Capture the cell that displays the provided text and extract its [X, Y] central coordinate. 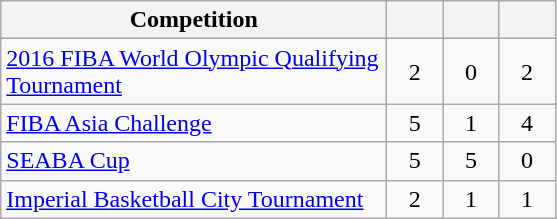
Imperial Basketball City Tournament [194, 199]
4 [527, 123]
SEABA Cup [194, 161]
FIBA Asia Challenge [194, 123]
Competition [194, 20]
2016 FIBA World Olympic Qualifying Tournament [194, 72]
